Output the [x, y] coordinate of the center of the cell containing the given text.  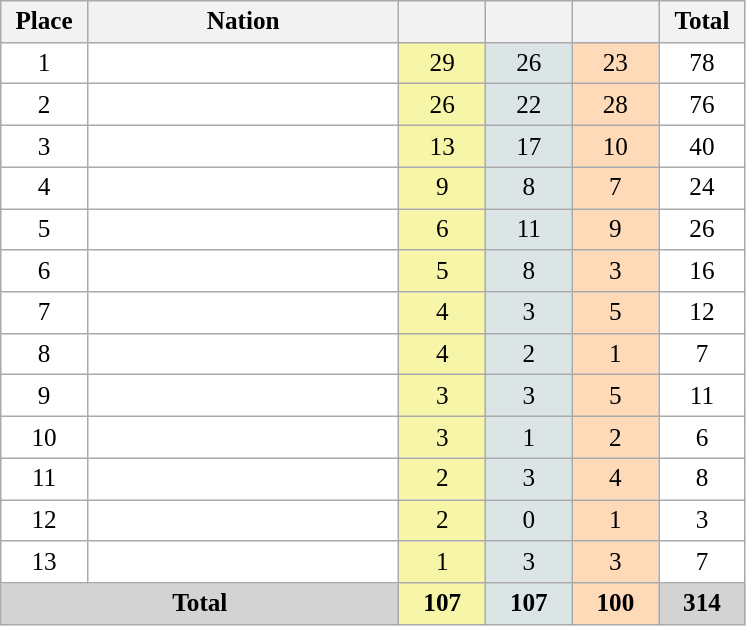
Place [44, 22]
28 [616, 105]
78 [702, 63]
29 [442, 63]
24 [702, 188]
0 [528, 520]
22 [528, 105]
23 [616, 63]
100 [616, 604]
Nation [243, 22]
314 [702, 604]
40 [702, 146]
16 [702, 271]
76 [702, 105]
17 [528, 146]
